Output the [x, y] coordinate of the center of the cell containing the given text.  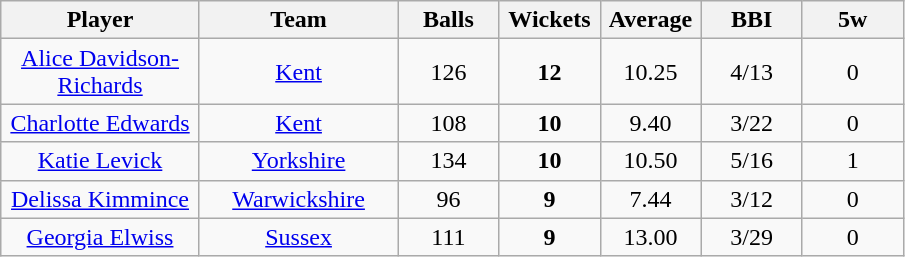
Wickets [550, 20]
5w [852, 20]
4/13 [752, 72]
3/22 [752, 123]
12 [550, 72]
Georgia Elwiss [100, 237]
Charlotte Edwards [100, 123]
9.40 [650, 123]
Yorkshire [298, 161]
Player [100, 20]
BBI [752, 20]
13.00 [650, 237]
3/29 [752, 237]
134 [448, 161]
96 [448, 199]
3/12 [752, 199]
1 [852, 161]
108 [448, 123]
Katie Levick [100, 161]
Average [650, 20]
10.50 [650, 161]
Balls [448, 20]
Team [298, 20]
7.44 [650, 199]
Sussex [298, 237]
111 [448, 237]
Alice Davidson-Richards [100, 72]
5/16 [752, 161]
10.25 [650, 72]
Delissa Kimmince [100, 199]
126 [448, 72]
Warwickshire [298, 199]
